Capture the cell that displays the provided text and extract its [x, y] central coordinate. 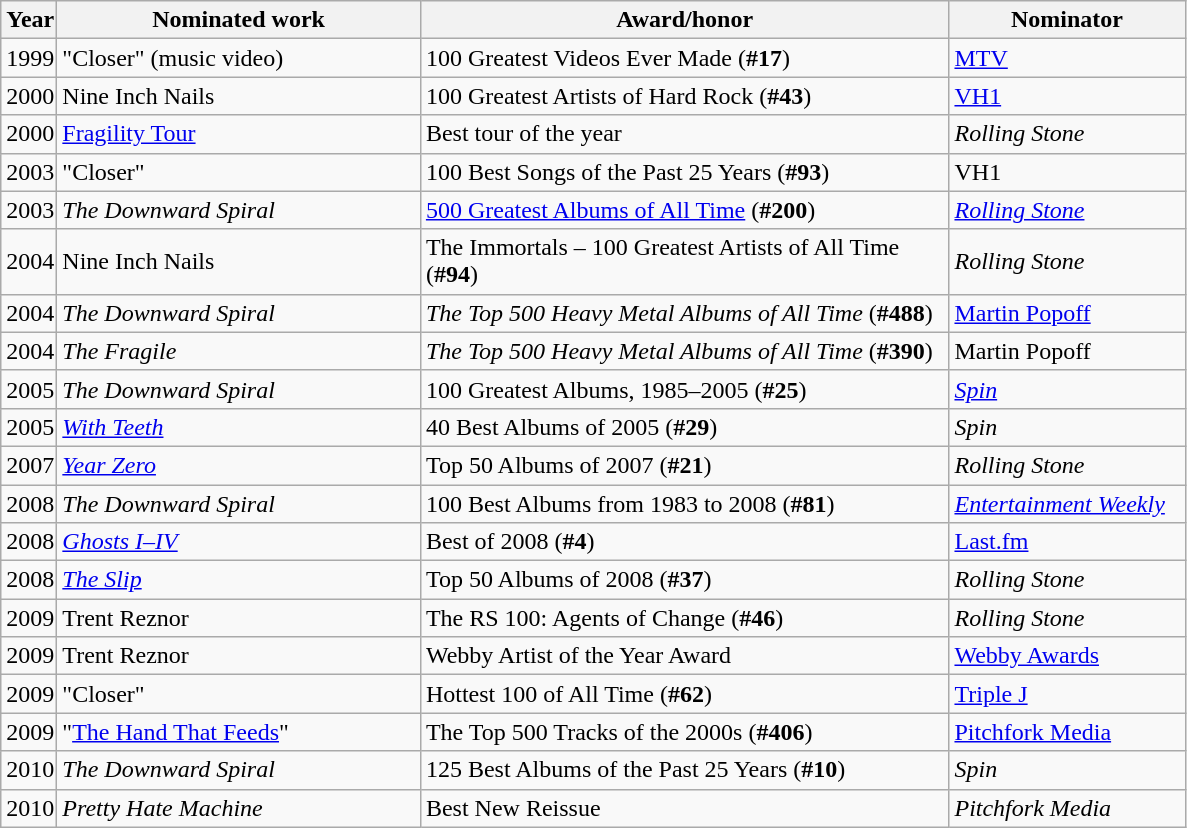
Best tour of the year [684, 134]
Hottest 100 of All Time (#62) [684, 694]
The Fragile [239, 351]
40 Best Albums of 2005 (#29) [684, 427]
The Immortals – 100 Greatest Artists of All Time (#94) [684, 262]
The Top 500 Heavy Metal Albums of All Time (#390) [684, 351]
The Top 500 Heavy Metal Albums of All Time (#488) [684, 313]
2007 [29, 465]
Top 50 Albums of 2008 (#37) [684, 580]
Triple J [1067, 694]
Year [29, 20]
The Slip [239, 580]
100 Best Albums from 1983 to 2008 (#81) [684, 503]
500 Greatest Albums of All Time (#200) [684, 210]
100 Best Songs of the Past 25 Years (#93) [684, 172]
Entertainment Weekly [1067, 503]
MTV [1067, 58]
Pretty Hate Machine [239, 808]
With Teeth [239, 427]
Nominated work [239, 20]
100 Greatest Albums, 1985–2005 (#25) [684, 389]
The RS 100: Agents of Change (#46) [684, 618]
125 Best Albums of the Past 25 Years (#10) [684, 770]
Award/honor [684, 20]
"Closer" (music video) [239, 58]
100 Greatest Videos Ever Made (#17) [684, 58]
Nominator [1067, 20]
Top 50 Albums of 2007 (#21) [684, 465]
1999 [29, 58]
100 Greatest Artists of Hard Rock (#43) [684, 96]
"The Hand That Feeds" [239, 732]
Year Zero [239, 465]
Best New Reissue [684, 808]
Fragility Tour [239, 134]
The Top 500 Tracks of the 2000s (#406) [684, 732]
Best of 2008 (#4) [684, 542]
Ghosts I–IV [239, 542]
Webby Artist of the Year Award [684, 656]
Last.fm [1067, 542]
Webby Awards [1067, 656]
